Return the [x, y] coordinate for the center point of the cell that contains the specified text.  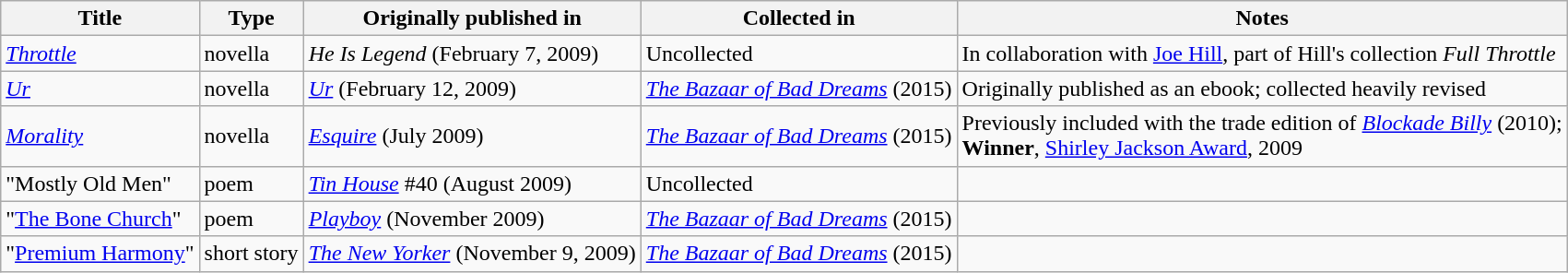
Tin House #40 (August 2009) [472, 184]
Throttle [100, 53]
The New Yorker (November 9, 2009) [472, 254]
Collected in [798, 18]
Notes [1262, 18]
"The Bone Church" [100, 219]
Originally published as an ebook; collected heavily revised [1262, 89]
"Mostly Old Men" [100, 184]
Type [251, 18]
Ur (February 12, 2009) [472, 89]
He Is Legend (February 7, 2009) [472, 53]
Ur [100, 89]
Esquire (July 2009) [472, 136]
Playboy (November 2009) [472, 219]
Originally published in [472, 18]
Previously included with the trade edition of Blockade Billy (2010);Winner, Shirley Jackson Award, 2009 [1262, 136]
"Premium Harmony" [100, 254]
Title [100, 18]
In collaboration with Joe Hill, part of Hill's collection Full Throttle [1262, 53]
Morality [100, 136]
short story [251, 254]
